Output the [x, y] coordinate of the center of the cell containing the given text.  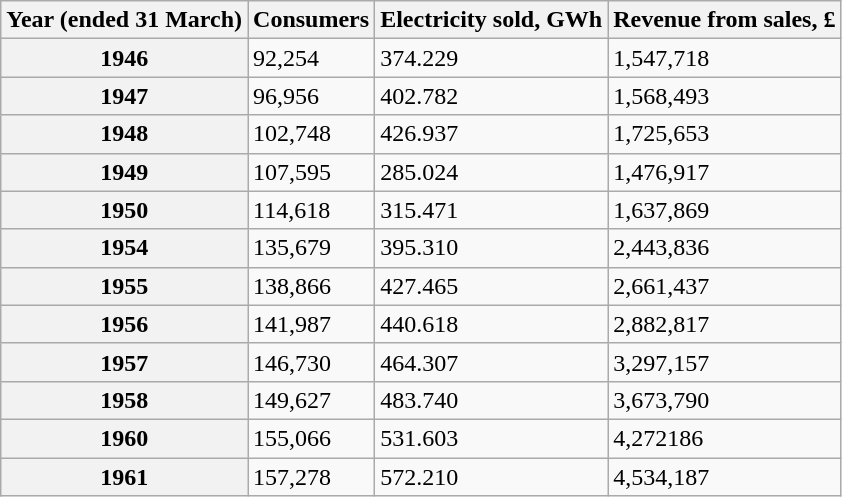
1950 [124, 210]
1956 [124, 324]
1946 [124, 58]
1949 [124, 172]
135,679 [312, 248]
3,673,790 [724, 400]
1,568,493 [724, 96]
572.210 [492, 477]
1,476,917 [724, 172]
92,254 [312, 58]
2,443,836 [724, 248]
Consumers [312, 20]
96,956 [312, 96]
374.229 [492, 58]
155,066 [312, 438]
440.618 [492, 324]
1955 [124, 286]
2,661,437 [724, 286]
1,725,653 [724, 134]
157,278 [312, 477]
1954 [124, 248]
464.307 [492, 362]
107,595 [312, 172]
4,534,187 [724, 477]
Revenue from sales, £ [724, 20]
1947 [124, 96]
483.740 [492, 400]
402.782 [492, 96]
146,730 [312, 362]
426.937 [492, 134]
531.603 [492, 438]
1957 [124, 362]
1961 [124, 477]
Electricity sold, GWh [492, 20]
138,866 [312, 286]
2,882,817 [724, 324]
141,987 [312, 324]
4,272186 [724, 438]
395.310 [492, 248]
114,618 [312, 210]
149,627 [312, 400]
1,547,718 [724, 58]
Year (ended 31 March) [124, 20]
1948 [124, 134]
285.024 [492, 172]
102,748 [312, 134]
1,637,869 [724, 210]
315.471 [492, 210]
1960 [124, 438]
427.465 [492, 286]
3,297,157 [724, 362]
1958 [124, 400]
